Extract the (x, y) coordinate from the center of the cell holding the provided text.  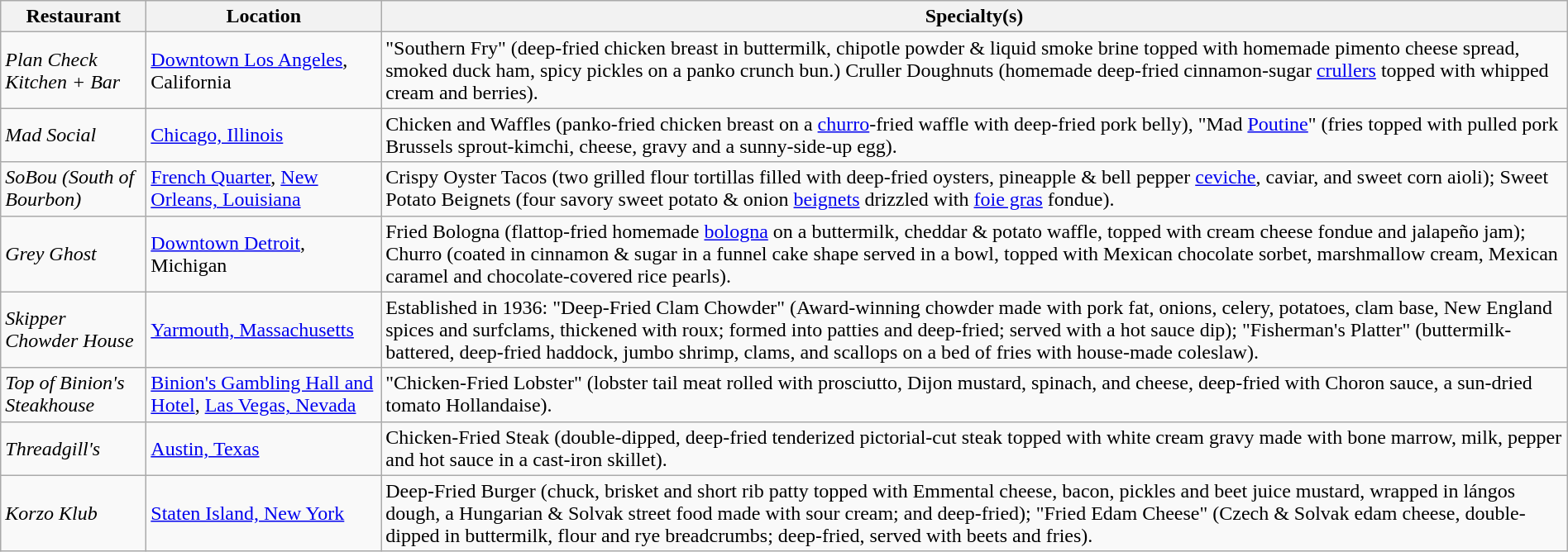
Plan Check Kitchen + Bar (74, 70)
Austin, Texas (264, 448)
Korzo Klub (74, 513)
SoBou (South of Bourbon) (74, 188)
Staten Island, New York (264, 513)
Downtown Detroit, Michigan (264, 254)
Skipper Chowder House (74, 330)
Grey Ghost (74, 254)
Yarmouth, Massachusetts (264, 330)
Chicago, Illinois (264, 136)
Threadgill's (74, 448)
Top of Binion's Steakhouse (74, 395)
Binion's Gambling Hall and Hotel, Las Vegas, Nevada (264, 395)
Specialty(s) (974, 17)
Downtown Los Angeles, California (264, 70)
Location (264, 17)
Mad Social (74, 136)
French Quarter, New Orleans, Louisiana (264, 188)
Restaurant (74, 17)
